For the text-containing cell, return its midpoint in [X, Y] coordinate format. 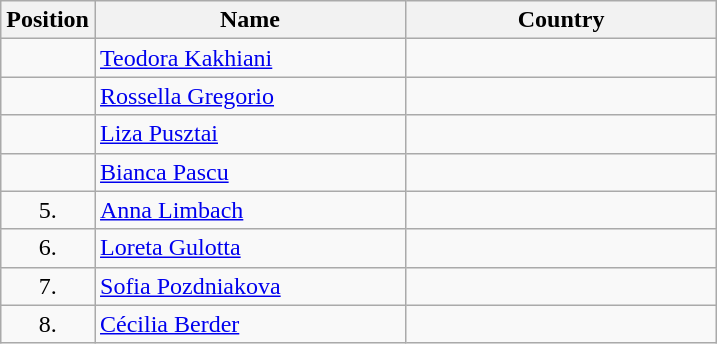
Anna Limbach [250, 210]
Position [48, 20]
Sofia Pozdniakova [250, 286]
Bianca Pascu [250, 172]
7. [48, 286]
Cécilia Berder [250, 324]
Country [562, 20]
Rossella Gregorio [250, 96]
Name [250, 20]
Loreta Gulotta [250, 248]
Teodora Kakhiani [250, 58]
8. [48, 324]
Liza Pusztai [250, 134]
5. [48, 210]
6. [48, 248]
